Return the [x, y] coordinate for the center point of the cell that contains the specified text.  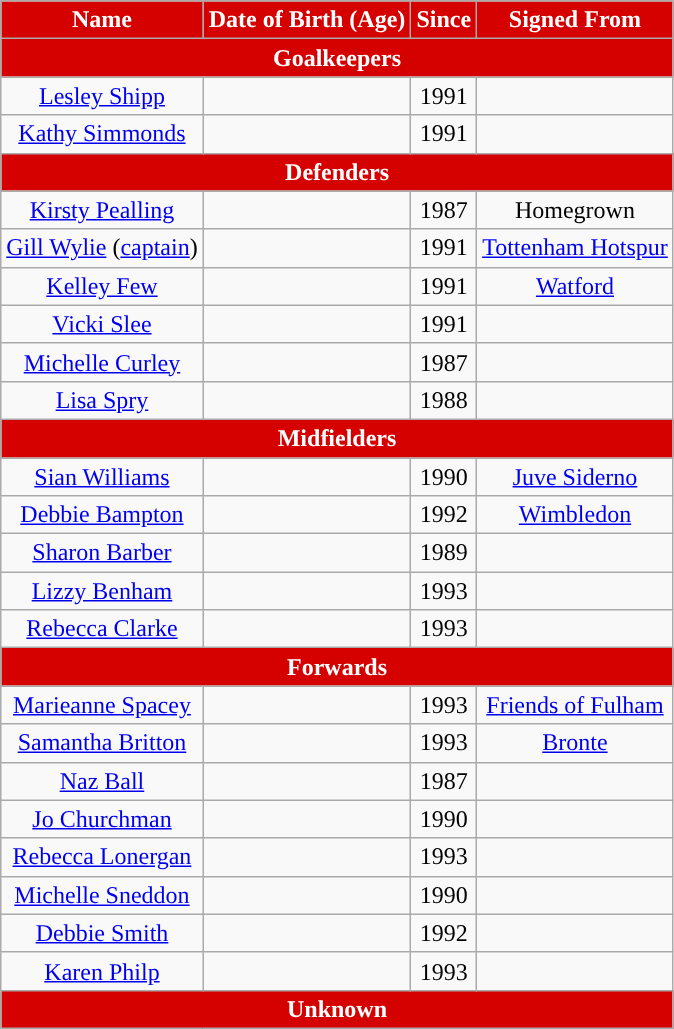
Bronte [576, 743]
Debbie Bampton [102, 515]
Kirsty Pealling [102, 210]
Michelle Curley [102, 362]
Kathy Simmonds [102, 134]
Sharon Barber [102, 553]
Forwards [338, 667]
Rebecca Clarke [102, 629]
Karen Philp [102, 971]
Name [102, 20]
Vicki Slee [102, 324]
Naz Ball [102, 781]
Marieanne Spacey [102, 705]
Defenders [338, 172]
Rebecca Lonergan [102, 857]
Jo Churchman [102, 819]
Wimbledon [576, 515]
Sian Williams [102, 477]
Signed From [576, 20]
Since [444, 20]
1988 [444, 400]
Lizzy Benham [102, 591]
1989 [444, 553]
Homegrown [576, 210]
Unknown [338, 1009]
Debbie Smith [102, 933]
Date of Birth (Age) [307, 20]
Watford [576, 286]
Lisa Spry [102, 400]
Lesley Shipp [102, 96]
Michelle Sneddon [102, 895]
Gill Wylie (captain) [102, 248]
Samantha Britton [102, 743]
Goalkeepers [338, 58]
Midfielders [338, 438]
Friends of Fulham [576, 705]
Kelley Few [102, 286]
Juve Siderno [576, 477]
Tottenham Hotspur [576, 248]
